Pinpoint the cell where the given text exists, returning its [x, y] midpoint coordinate. 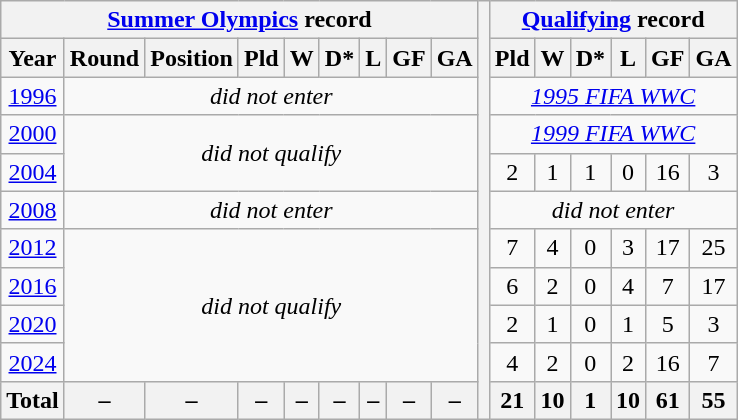
Position [192, 58]
Round [104, 58]
2004 [33, 172]
2024 [33, 362]
2008 [33, 210]
Year [33, 58]
Summer Olympics record [240, 20]
55 [714, 400]
2020 [33, 324]
2016 [33, 286]
1996 [33, 96]
21 [512, 400]
1995 FIFA WWC [613, 96]
1999 FIFA WWC [613, 134]
6 [512, 286]
5 [668, 324]
Total [33, 400]
2012 [33, 248]
61 [668, 400]
Qualifying record [613, 20]
25 [714, 248]
2000 [33, 134]
